Extract the (x, y) coordinate from the center of the cell holding the provided text.  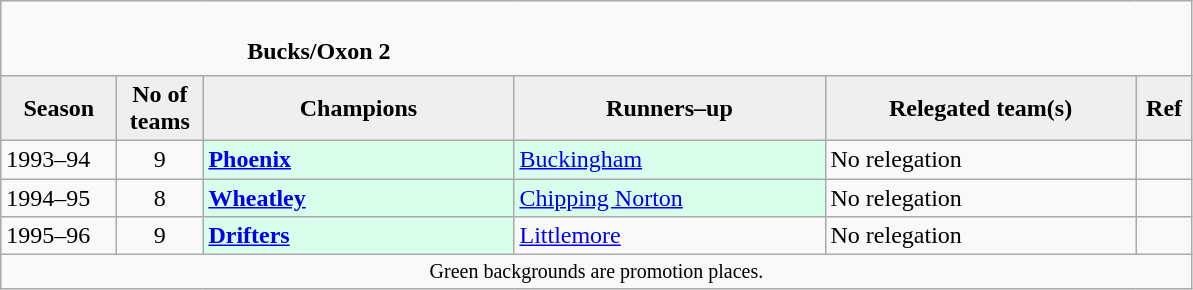
1994–95 (59, 197)
Green backgrounds are promotion places. (596, 272)
Wheatley (358, 197)
Drifters (358, 236)
Littlemore (670, 236)
Chipping Norton (670, 197)
Phoenix (358, 159)
Relegated team(s) (980, 108)
Runners–up (670, 108)
No of teams (160, 108)
Season (59, 108)
1995–96 (59, 236)
Buckingham (670, 159)
1993–94 (59, 159)
Champions (358, 108)
8 (160, 197)
Ref (1164, 108)
